Scan for the cell matching the given text and deliver its [X, Y] coordinate at center. 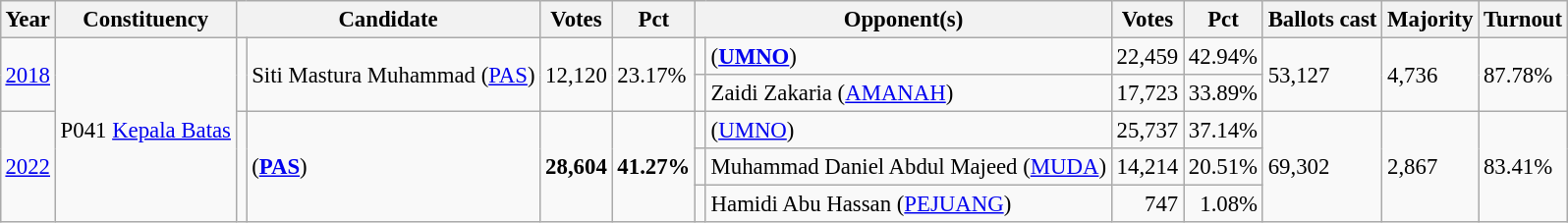
Siti Mastura Muhammad (PAS) [393, 75]
Candidate [388, 20]
Year [28, 20]
1.08% [1224, 204]
Constituency [145, 20]
P041 Kepala Batas [145, 130]
Ballots cast [1322, 20]
Muhammad Daniel Abdul Majeed (MUDA) [908, 167]
83.41% [1523, 167]
28,604 [576, 167]
Zaidi Zakaria (AMANAH) [908, 93]
42.94% [1224, 56]
(PAS) [393, 167]
33.89% [1224, 93]
87.78% [1523, 75]
25,737 [1148, 131]
Hamidi Abu Hassan (PEJUANG) [908, 204]
22,459 [1148, 56]
Majority [1430, 20]
4,736 [1430, 75]
53,127 [1322, 75]
Opponent(s) [904, 20]
2,867 [1430, 167]
12,120 [576, 75]
747 [1148, 204]
69,302 [1322, 167]
14,214 [1148, 167]
37.14% [1224, 131]
2022 [28, 167]
41.27% [654, 167]
Turnout [1523, 20]
20.51% [1224, 167]
2018 [28, 75]
23.17% [654, 75]
17,723 [1148, 93]
